Determine the (X, Y) coordinate at the center of the cell enclosing the given text.  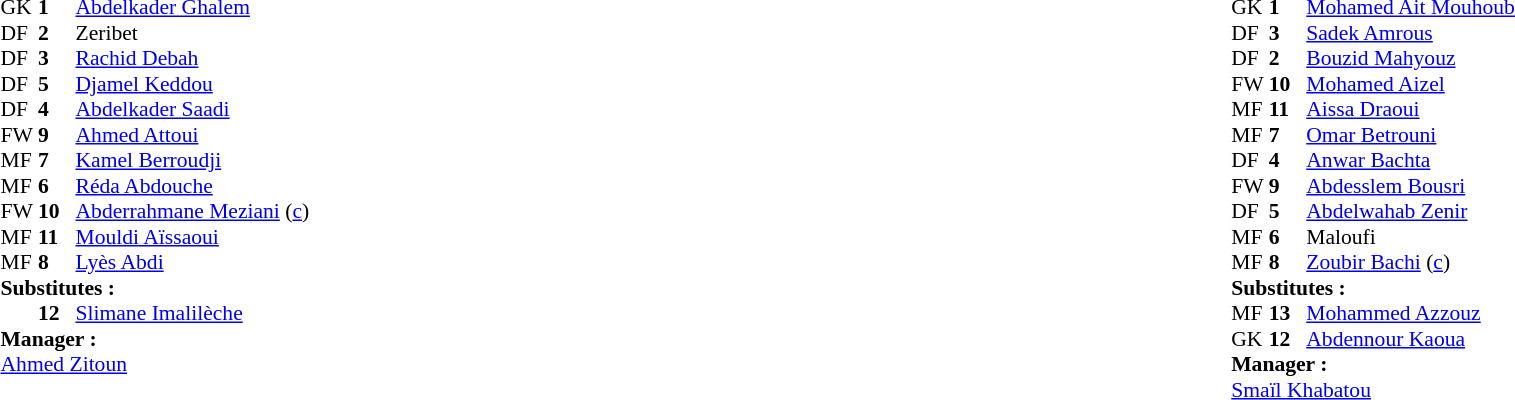
GK (1250, 339)
Zeribet (226, 33)
Abderrahmane Meziani (c) (226, 211)
Ahmed Zitoun (188, 365)
Abdelkader Saadi (226, 109)
Slimane Imalilèche (226, 313)
Réda Abdouche (226, 186)
Rachid Debah (226, 59)
Manager : (188, 339)
Ahmed Attoui (226, 135)
13 (1288, 313)
Mouldi Aïssaoui (226, 237)
Djamel Keddou (226, 84)
Substitutes : (188, 288)
Lyès Abdi (226, 263)
Kamel Berroudji (226, 161)
